Capture the cell that displays the provided text and extract its (x, y) central coordinate. 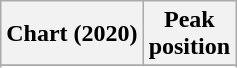
Chart (2020) (72, 34)
Peakposition (189, 34)
